Pinpoint the cell where the given text exists, returning its (x, y) midpoint coordinate. 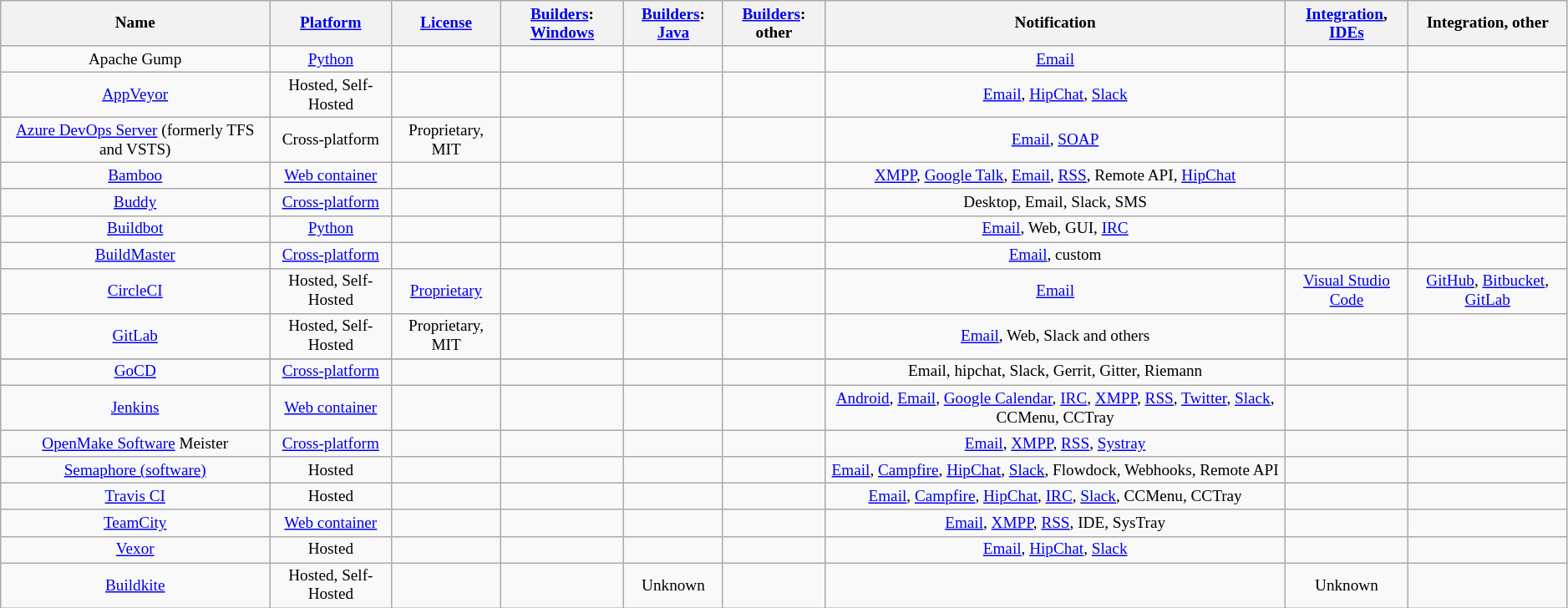
Email, Campfire, HipChat, IRC, Slack, CCMenu, CCTray (1056, 497)
Builders: other (774, 23)
Email, XMPP, RSS, IDE, SysTray (1056, 523)
GitLab (135, 336)
Builders: Windows (562, 23)
Proprietary (446, 291)
CircleCI (135, 291)
Email, XMPP, RSS, Systray (1056, 443)
Email, custom (1056, 256)
License (446, 23)
Integration, IDEs (1347, 23)
Email, hipchat, Slack, Gerrit, Gitter, Riemann (1056, 372)
Name (135, 23)
Email, Web, GUI, IRC (1056, 229)
TeamCity (135, 523)
BuildMaster (135, 256)
XMPP, Google Talk, Email, RSS, Remote API, HipChat (1056, 176)
Azure DevOps Server (formerly TFS and VSTS) (135, 139)
Desktop, Email, Slack, SMS (1056, 202)
Jenkins (135, 408)
Bamboo (135, 176)
Visual Studio Code (1347, 291)
Buildkite (135, 585)
Vexor (135, 550)
Integration, other (1487, 23)
Email, Web, Slack and others (1056, 336)
Semaphore (software) (135, 470)
GoCD (135, 372)
Buddy (135, 202)
AppVeyor (135, 94)
Travis CI (135, 497)
GitHub, Bitbucket, GitLab (1487, 291)
Notification (1056, 23)
Builders: Java (673, 23)
OpenMake Software Meister (135, 443)
Buildbot (135, 229)
Email, Campfire, HipChat, Slack, Flowdock, Webhooks, Remote API (1056, 470)
Email, SOAP (1056, 139)
Android, Email, Google Calendar, IRC, XMPP, RSS, Twitter, Slack, CCMenu, CCTray (1056, 408)
Apache Gump (135, 59)
Platform (331, 23)
